For the text-containing cell, return its midpoint in [X, Y] coordinate format. 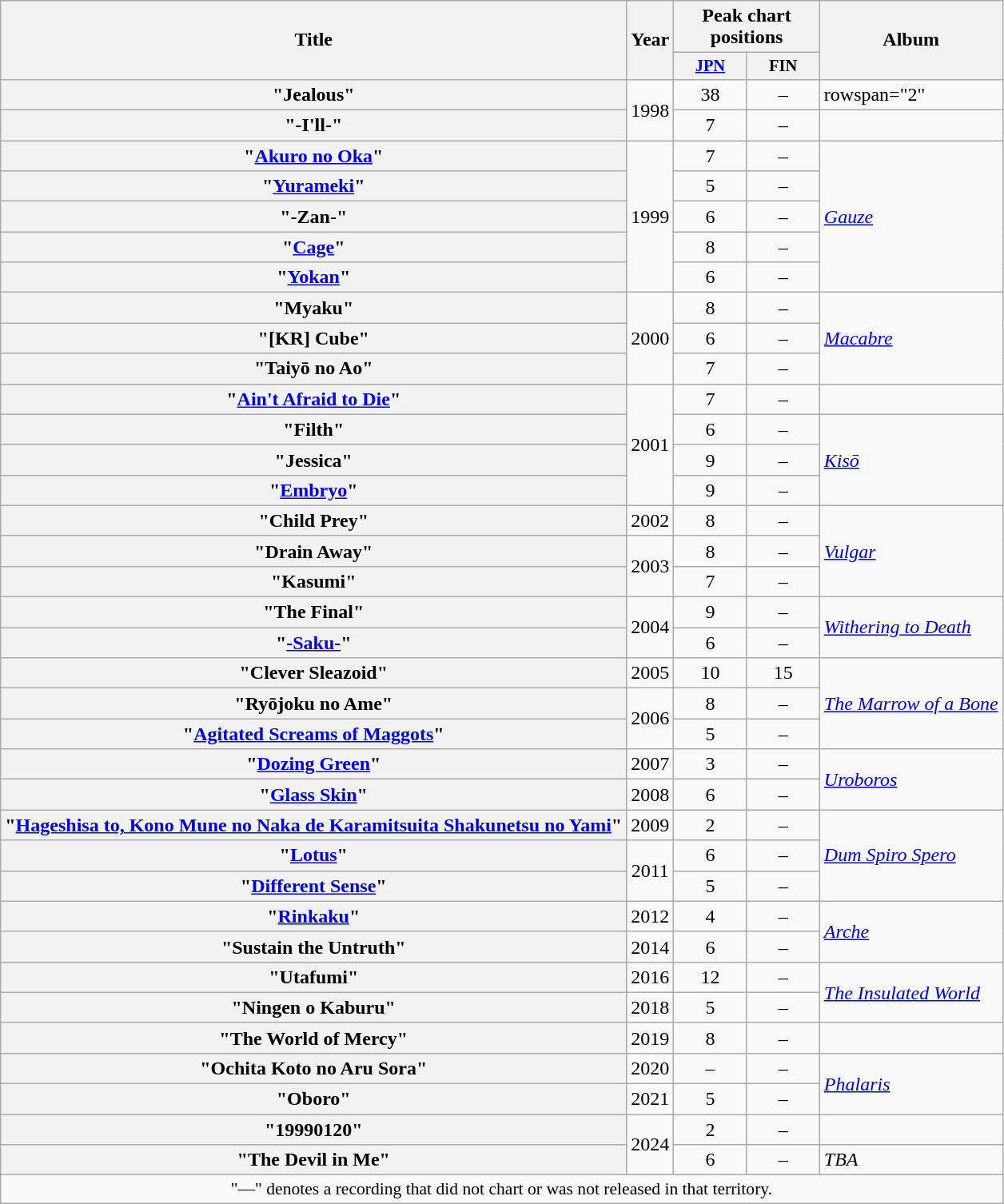
"19990120" [313, 1130]
Uroboros [911, 779]
2016 [651, 977]
Kisō [911, 460]
"Jealous" [313, 94]
1999 [651, 217]
"Hageshisa to, Kono Mune no Naka de Karamitsuita Shakunetsu no Yami" [313, 825]
"Lotus" [313, 855]
4 [710, 916]
"Oboro" [313, 1099]
2004 [651, 628]
JPN [710, 66]
15 [783, 673]
Album [911, 40]
Year [651, 40]
"Ryōjoku no Ame" [313, 704]
The Marrow of a Bone [911, 704]
"-Zan-" [313, 217]
2006 [651, 719]
The Insulated World [911, 992]
"Cage" [313, 247]
2003 [651, 566]
Withering to Death [911, 628]
"-I'll-" [313, 126]
2000 [651, 338]
Macabre [911, 338]
"Utafumi" [313, 977]
Peak chart positions [747, 27]
"Drain Away" [313, 551]
"The Devil in Me" [313, 1160]
"Rinkaku" [313, 916]
"Myaku" [313, 308]
38 [710, 94]
"-Saku-" [313, 643]
"Glass Skin" [313, 795]
"Ochita Koto no Aru Sora" [313, 1068]
"Ain't Afraid to Die" [313, 399]
1998 [651, 110]
10 [710, 673]
Phalaris [911, 1083]
2012 [651, 916]
TBA [911, 1160]
"The World of Mercy" [313, 1038]
"Taiyō no Ao" [313, 369]
3 [710, 764]
2021 [651, 1099]
2024 [651, 1145]
rowspan="2" [911, 94]
Gauze [911, 217]
"Different Sense" [313, 886]
"Akuro no Oka" [313, 156]
2007 [651, 764]
"Clever Sleazoid" [313, 673]
2018 [651, 1007]
"Child Prey" [313, 520]
"Ningen o Kaburu" [313, 1007]
2011 [651, 871]
FIN [783, 66]
"Jessica" [313, 460]
2009 [651, 825]
Vulgar [911, 551]
12 [710, 977]
2014 [651, 947]
"—" denotes a recording that did not chart or was not released in that territory. [502, 1190]
"Embryo" [313, 490]
2005 [651, 673]
"Kasumi" [313, 581]
Dum Spiro Spero [911, 855]
"Yokan" [313, 277]
"Agitated Screams of Maggots" [313, 734]
2002 [651, 520]
Arche [911, 931]
"The Final" [313, 612]
"Yurameki" [313, 186]
Title [313, 40]
"Dozing Green" [313, 764]
2008 [651, 795]
"[KR] Cube" [313, 338]
2020 [651, 1068]
2019 [651, 1038]
"Sustain the Untruth" [313, 947]
"Filth" [313, 429]
2001 [651, 445]
